Scan for the cell matching the given text and deliver its [X, Y] coordinate at center. 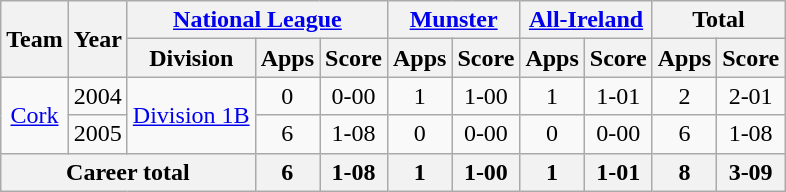
Division 1B [191, 115]
Total [718, 20]
Munster [453, 20]
Career total [128, 172]
2 [684, 96]
2004 [98, 96]
2-01 [751, 96]
All-Ireland [586, 20]
Cork [35, 115]
Year [98, 39]
Division [191, 58]
Team [35, 39]
2005 [98, 134]
8 [684, 172]
3-09 [751, 172]
National League [257, 20]
